Search for the cell housing the specified text and yield its (x, y) center coordinate. 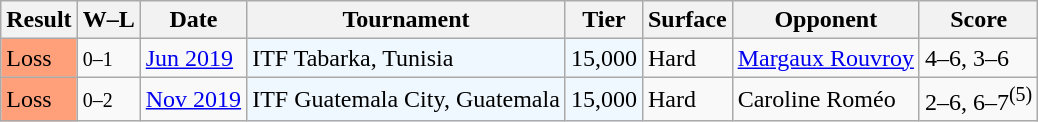
ITF Tabarka, Tunisia (406, 58)
4–6, 3–6 (978, 58)
Opponent (826, 20)
Caroline Roméo (826, 100)
Surface (687, 20)
Tournament (406, 20)
Result (39, 20)
2–6, 6–7(5) (978, 100)
Nov 2019 (193, 100)
Tier (604, 20)
ITF Guatemala City, Guatemala (406, 100)
W–L (108, 20)
Date (193, 20)
0–1 (108, 58)
Margaux Rouvroy (826, 58)
0–2 (108, 100)
Jun 2019 (193, 58)
Score (978, 20)
